For the text-containing cell, return its midpoint in [X, Y] coordinate format. 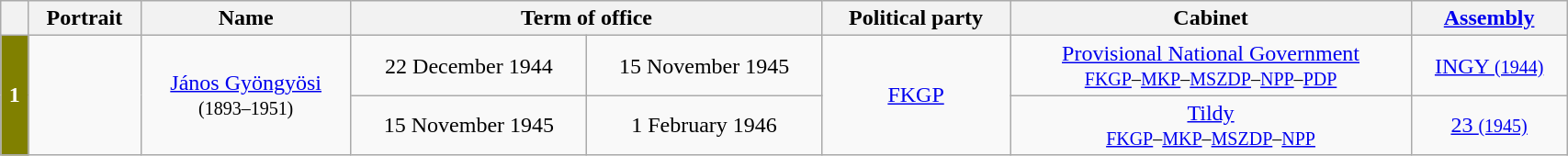
Provisional National GovernmentFKGP–MKP–MSZDP–NPP–PDP [1211, 66]
FKGP [917, 95]
Portrait [85, 18]
Name [246, 18]
Assembly [1490, 18]
22 December 1944 [468, 66]
1 February 1946 [704, 125]
János Gyöngyösi(1893–1951) [246, 95]
INGY (1944) [1490, 66]
Term of office [586, 18]
Political party [917, 18]
1 [15, 95]
TildyFKGP–MKP–MSZDP–NPP [1211, 125]
Cabinet [1211, 18]
23 (1945) [1490, 125]
